For the text-containing cell, return its midpoint in [X, Y] coordinate format. 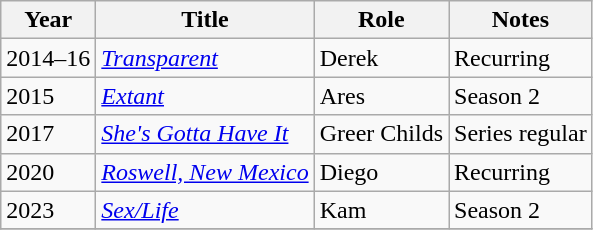
Year [48, 20]
Kam [381, 210]
She's Gotta Have It [205, 134]
2015 [48, 96]
Series regular [521, 134]
Greer Childs [381, 134]
Extant [205, 96]
Derek [381, 58]
2017 [48, 134]
Ares [381, 96]
Roswell, New Mexico [205, 172]
2023 [48, 210]
Transparent [205, 58]
Sex/Life [205, 210]
Diego [381, 172]
Notes [521, 20]
2014–16 [48, 58]
2020 [48, 172]
Role [381, 20]
Title [205, 20]
